Capture the cell that displays the provided text and extract its (x, y) central coordinate. 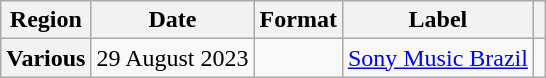
Label (438, 20)
Date (172, 20)
Various (46, 58)
Format (298, 20)
Region (46, 20)
29 August 2023 (172, 58)
Sony Music Brazil (438, 58)
